Output the (x, y) coordinate of the center of the cell containing the given text.  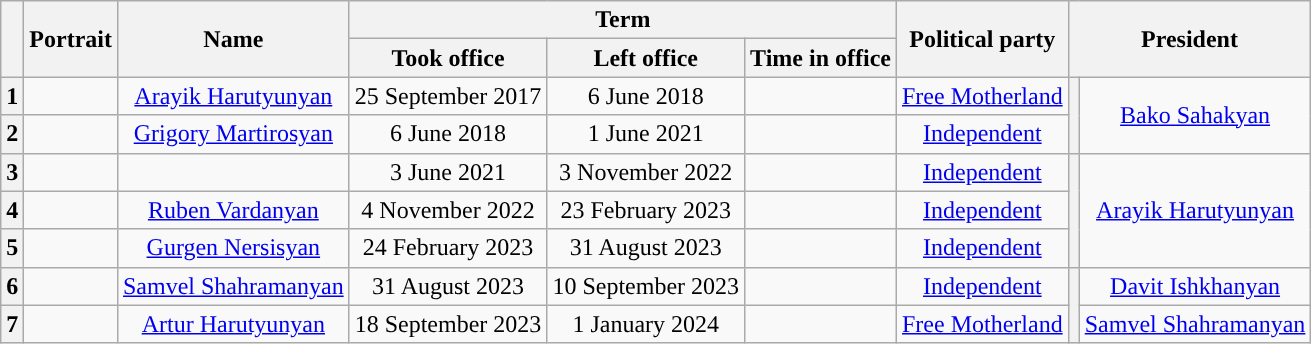
7 (12, 324)
Time in office (821, 58)
23 February 2023 (646, 210)
Grigory Martirosyan (233, 134)
Ruben Vardanyan (233, 210)
4 (12, 210)
3 (12, 172)
President (1190, 39)
Artur Harutyunyan (233, 324)
18 September 2023 (448, 324)
3 June 2021 (448, 172)
24 February 2023 (448, 248)
Davit Ishkhanyan (1195, 286)
Gurgen Nersisyan (233, 248)
Took office (448, 58)
1 June 2021 (646, 134)
Term (622, 20)
Name (233, 39)
3 November 2022 (646, 172)
Left office (646, 58)
Portrait (71, 39)
1 January 2024 (646, 324)
5 (12, 248)
10 September 2023 (646, 286)
Political party (982, 39)
25 September 2017 (448, 96)
Bako Sahakyan (1195, 115)
4 November 2022 (448, 210)
2 (12, 134)
6 (12, 286)
1 (12, 96)
